Detect which cell encompasses the target text, then output its (X, Y) center coordinate. 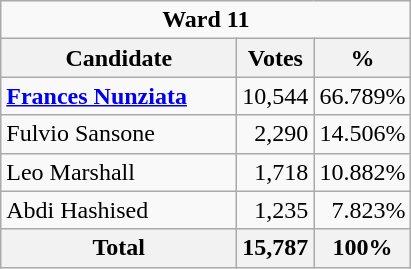
Total (119, 248)
10,544 (276, 96)
Frances Nunziata (119, 96)
1,235 (276, 210)
Candidate (119, 58)
Fulvio Sansone (119, 134)
Abdi Hashised (119, 210)
1,718 (276, 172)
Ward 11 (206, 20)
Leo Marshall (119, 172)
15,787 (276, 248)
7.823% (362, 210)
2,290 (276, 134)
66.789% (362, 96)
10.882% (362, 172)
100% (362, 248)
Votes (276, 58)
% (362, 58)
14.506% (362, 134)
